Pinpoint the cell where the given text exists, returning its [x, y] midpoint coordinate. 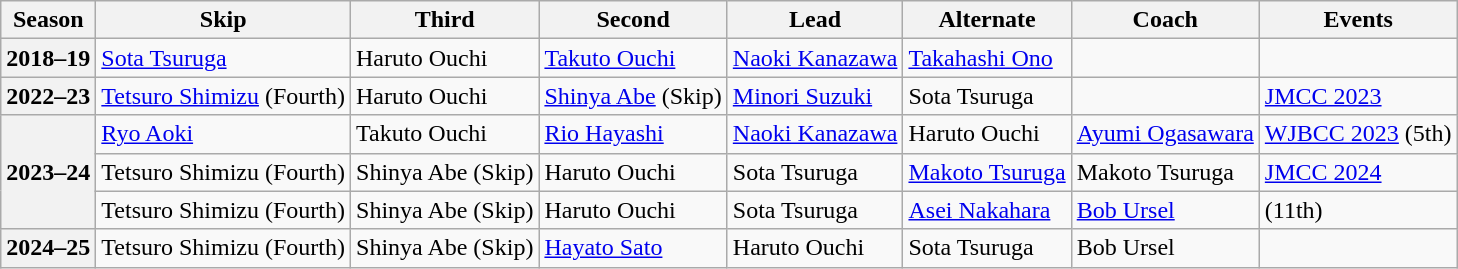
Takahashi Ono [987, 58]
Season [48, 20]
Second [633, 20]
Third [445, 20]
(11th) [1358, 210]
Ryo Aoki [224, 134]
JMCC 2023 [1358, 96]
JMCC 2024 [1358, 172]
Hayato Sato [633, 248]
Coach [1165, 20]
Alternate [987, 20]
Skip [224, 20]
Rio Hayashi [633, 134]
2018–19 [48, 58]
Asei Nakahara [987, 210]
WJBCC 2023 (5th) [1358, 134]
Ayumi Ogasawara [1165, 134]
2023–24 [48, 172]
2022–23 [48, 96]
Events [1358, 20]
Lead [815, 20]
Minori Suzuki [815, 96]
2024–25 [48, 248]
